Extract the [X, Y] coordinate from the center of the cell holding the provided text.  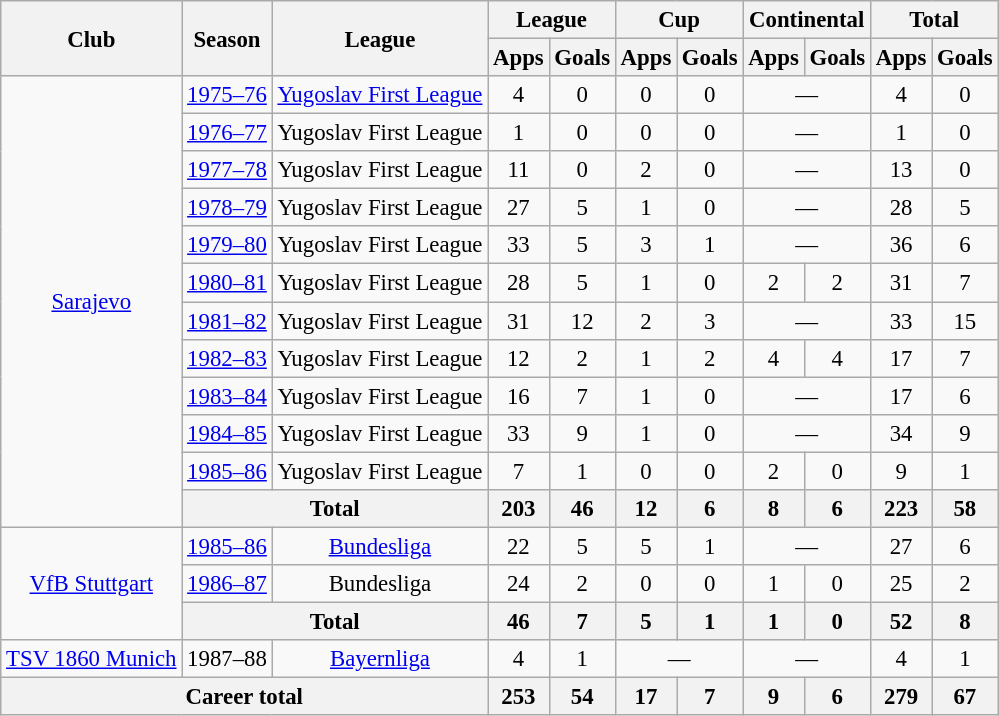
11 [518, 170]
24 [518, 584]
279 [900, 697]
Career total [244, 697]
36 [900, 245]
223 [900, 509]
VfB Stuttgart [92, 584]
34 [900, 433]
Continental [807, 20]
1983–84 [227, 396]
1986–87 [227, 584]
TSV 1860 Munich [92, 659]
1980–81 [227, 283]
Cup [679, 20]
Bayernliga [380, 659]
58 [965, 509]
67 [965, 697]
1987–88 [227, 659]
1977–78 [227, 170]
1979–80 [227, 245]
203 [518, 509]
Sarajevo [92, 302]
253 [518, 697]
1981–82 [227, 321]
1975–76 [227, 95]
1982–83 [227, 358]
13 [900, 170]
Season [227, 38]
15 [965, 321]
54 [582, 697]
25 [900, 584]
1976–77 [227, 133]
1978–79 [227, 208]
1984–85 [227, 433]
16 [518, 396]
22 [518, 546]
52 [900, 621]
Club [92, 38]
